Find where the given text appears and provide that cell's center as (X, Y) coordinate. 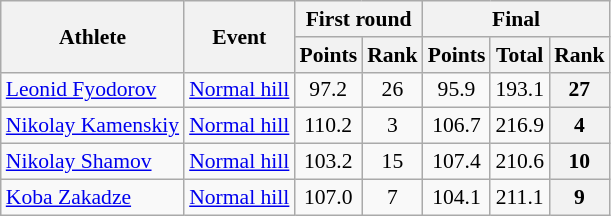
Event (239, 36)
97.2 (328, 90)
10 (580, 162)
Koba Zakadze (92, 197)
Athlete (92, 36)
211.1 (520, 197)
95.9 (457, 90)
15 (392, 162)
193.1 (520, 90)
107.0 (328, 197)
104.1 (457, 197)
107.4 (457, 162)
26 (392, 90)
4 (580, 126)
27 (580, 90)
9 (580, 197)
Final (516, 19)
Nikolay Shamov (92, 162)
First round (358, 19)
210.6 (520, 162)
110.2 (328, 126)
Total (520, 55)
103.2 (328, 162)
Leonid Fyodorov (92, 90)
7 (392, 197)
3 (392, 126)
216.9 (520, 126)
Nikolay Kamenskiy (92, 126)
106.7 (457, 126)
